Scan for the cell matching the given text and deliver its [X, Y] coordinate at center. 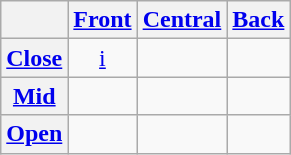
Close [34, 58]
Open [34, 134]
Mid [34, 96]
Central [182, 20]
Front [102, 20]
Back [258, 20]
i [102, 58]
